Extract the [x, y] coordinate from the center of the cell holding the provided text.  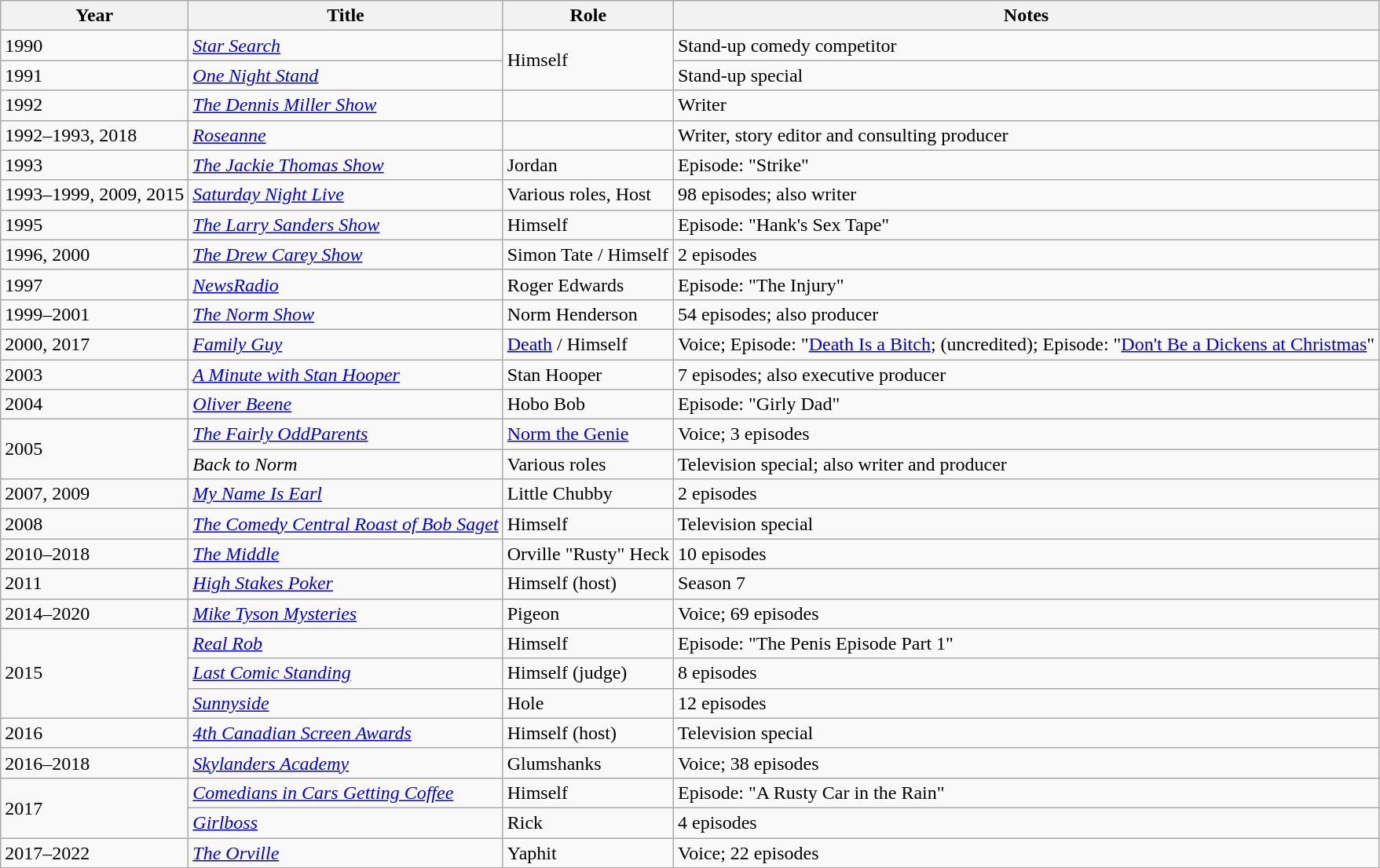
2008 [94, 524]
1992 [94, 105]
1992–1993, 2018 [94, 135]
Jordan [588, 165]
High Stakes Poker [346, 584]
Orville "Rusty" Heck [588, 554]
98 episodes; also writer [1026, 195]
Various roles [588, 464]
Back to Norm [346, 464]
The Dennis Miller Show [346, 105]
Stand-up comedy competitor [1026, 46]
2016–2018 [94, 763]
1995 [94, 225]
Episode: "The Penis Episode Part 1" [1026, 643]
2000, 2017 [94, 344]
1996, 2000 [94, 255]
2003 [94, 375]
1991 [94, 75]
Death / Himself [588, 344]
2011 [94, 584]
One Night Stand [346, 75]
The Drew Carey Show [346, 255]
2014–2020 [94, 613]
10 episodes [1026, 554]
4 episodes [1026, 822]
1993–1999, 2009, 2015 [94, 195]
Episode: "Strike" [1026, 165]
The Orville [346, 852]
The Jackie Thomas Show [346, 165]
The Comedy Central Roast of Bob Saget [346, 524]
Himself (judge) [588, 673]
Oliver Beene [346, 405]
4th Canadian Screen Awards [346, 733]
Voice; 69 episodes [1026, 613]
Episode: "Hank's Sex Tape" [1026, 225]
Year [94, 16]
Hole [588, 703]
54 episodes; also producer [1026, 314]
Episode: "The Injury" [1026, 284]
Season 7 [1026, 584]
2017 [94, 808]
Roseanne [346, 135]
Television special; also writer and producer [1026, 464]
1993 [94, 165]
Rick [588, 822]
Simon Tate / Himself [588, 255]
2004 [94, 405]
2016 [94, 733]
Family Guy [346, 344]
Roger Edwards [588, 284]
My Name Is Earl [346, 494]
Norm the Genie [588, 434]
Voice; 38 episodes [1026, 763]
Last Comic Standing [346, 673]
Stand-up special [1026, 75]
The Fairly OddParents [346, 434]
The Middle [346, 554]
8 episodes [1026, 673]
The Larry Sanders Show [346, 225]
Skylanders Academy [346, 763]
Notes [1026, 16]
Real Rob [346, 643]
1997 [94, 284]
Title [346, 16]
Episode: "A Rusty Car in the Rain" [1026, 793]
Writer, story editor and consulting producer [1026, 135]
Star Search [346, 46]
12 episodes [1026, 703]
2010–2018 [94, 554]
Various roles, Host [588, 195]
Glumshanks [588, 763]
Hobo Bob [588, 405]
1990 [94, 46]
Role [588, 16]
7 episodes; also executive producer [1026, 375]
Norm Henderson [588, 314]
2015 [94, 673]
Voice; 3 episodes [1026, 434]
Saturday Night Live [346, 195]
NewsRadio [346, 284]
Yaphit [588, 852]
2017–2022 [94, 852]
2007, 2009 [94, 494]
Stan Hooper [588, 375]
Girlboss [346, 822]
2005 [94, 449]
Pigeon [588, 613]
1999–2001 [94, 314]
Comedians in Cars Getting Coffee [346, 793]
Writer [1026, 105]
Mike Tyson Mysteries [346, 613]
Voice; 22 episodes [1026, 852]
The Norm Show [346, 314]
Sunnyside [346, 703]
Episode: "Girly Dad" [1026, 405]
A Minute with Stan Hooper [346, 375]
Voice; Episode: "Death Is a Bitch; (uncredited); Episode: "Don't Be a Dickens at Christmas" [1026, 344]
Little Chubby [588, 494]
